Detect which cell encompasses the target text, then output its (X, Y) center coordinate. 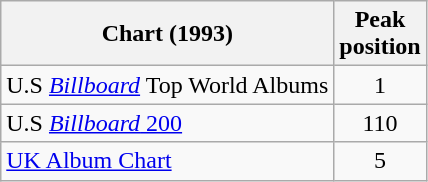
Peakposition (380, 34)
UK Album Chart (168, 161)
5 (380, 161)
110 (380, 123)
1 (380, 85)
U.S Billboard Top World Albums (168, 85)
Chart (1993) (168, 34)
U.S Billboard 200 (168, 123)
